Scan for the cell matching the given text and deliver its [x, y] coordinate at center. 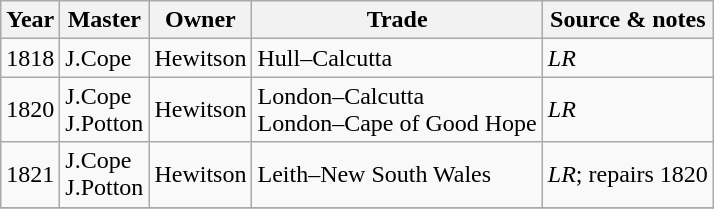
LR; repairs 1820 [628, 174]
Source & notes [628, 20]
J.Cope [104, 58]
Master [104, 20]
1818 [30, 58]
Year [30, 20]
1821 [30, 174]
Trade [397, 20]
Leith–New South Wales [397, 174]
1820 [30, 110]
London–CalcuttaLondon–Cape of Good Hope [397, 110]
Owner [200, 20]
Hull–Calcutta [397, 58]
